Extract the (X, Y) coordinate from the center of the cell holding the provided text.  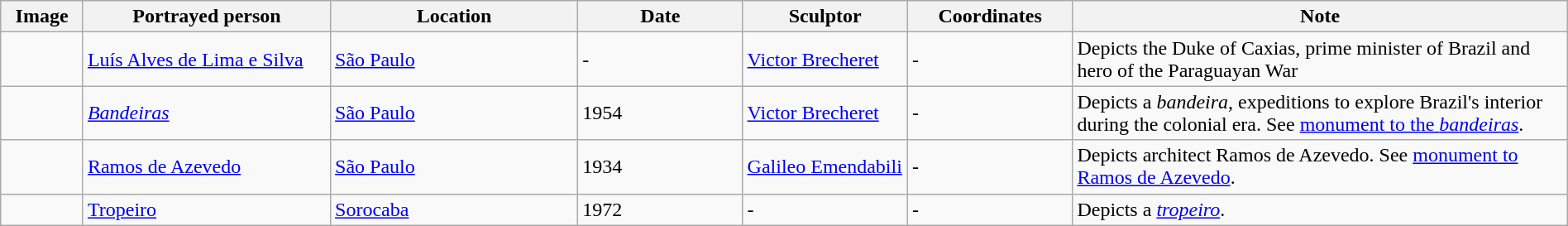
Depicts the Duke of Caxias, prime minister of Brazil and hero of the Paraguayan War (1320, 60)
Location (455, 17)
Luís Alves de Lima e Silva (207, 60)
Note (1320, 17)
1972 (660, 209)
Date (660, 17)
Sculptor (825, 17)
Depicts architect Ramos de Azevedo. See monument to Ramos de Azevedo. (1320, 167)
Image (42, 17)
Ramos de Azevedo (207, 167)
Coordinates (989, 17)
Sorocaba (455, 209)
Depicts a tropeiro. (1320, 209)
Tropeiro (207, 209)
Galileo Emendabili (825, 167)
Bandeiras (207, 113)
1954 (660, 113)
1934 (660, 167)
Portrayed person (207, 17)
Depicts a bandeira, expeditions to explore Brazil's interior during the colonial era. See monument to the bandeiras. (1320, 113)
